Determine the (X, Y) coordinate at the center of the cell enclosing the given text.  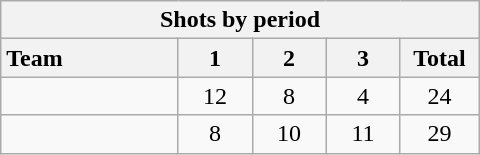
Team (90, 58)
Total (440, 58)
29 (440, 134)
2 (289, 58)
10 (289, 134)
12 (215, 96)
1 (215, 58)
4 (363, 96)
3 (363, 58)
Shots by period (240, 20)
11 (363, 134)
24 (440, 96)
